For the text-containing cell, return its midpoint in [X, Y] coordinate format. 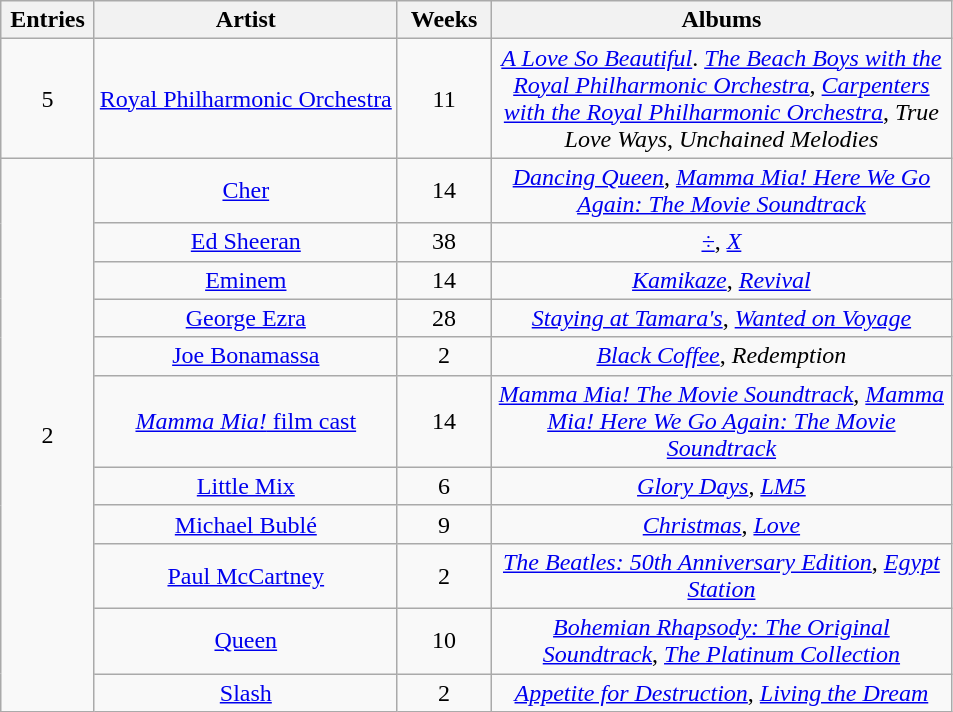
Cher [246, 190]
Paul McCartney [246, 576]
Black Coffee, Redemption [722, 356]
38 [444, 242]
Ed Sheeran [246, 242]
Staying at Tamara's, Wanted on Voyage [722, 318]
9 [444, 524]
Queen [246, 640]
11 [444, 98]
Eminem [246, 280]
5 [48, 98]
Glory Days, LM5 [722, 486]
÷, X [722, 242]
6 [444, 486]
Little Mix [246, 486]
Artist [246, 20]
Appetite for Destruction, Living the Dream [722, 693]
Weeks [444, 20]
Mamma Mia! The Movie Soundtrack, Mamma Mia! Here We Go Again: The Movie Soundtrack [722, 421]
Christmas, Love [722, 524]
Mamma Mia! film cast [246, 421]
Royal Philharmonic Orchestra [246, 98]
Kamikaze, Revival [722, 280]
Joe Bonamassa [246, 356]
10 [444, 640]
28 [444, 318]
The Beatles: 50th Anniversary Edition, Egypt Station [722, 576]
George Ezra [246, 318]
Slash [246, 693]
Dancing Queen, Mamma Mia! Here We Go Again: The Movie Soundtrack [722, 190]
Bohemian Rhapsody: The Original Soundtrack, The Platinum Collection [722, 640]
Albums [722, 20]
Entries [48, 20]
Michael Bublé [246, 524]
